Identify which cell holds the provided text, then report its [X, Y] central coordinate. 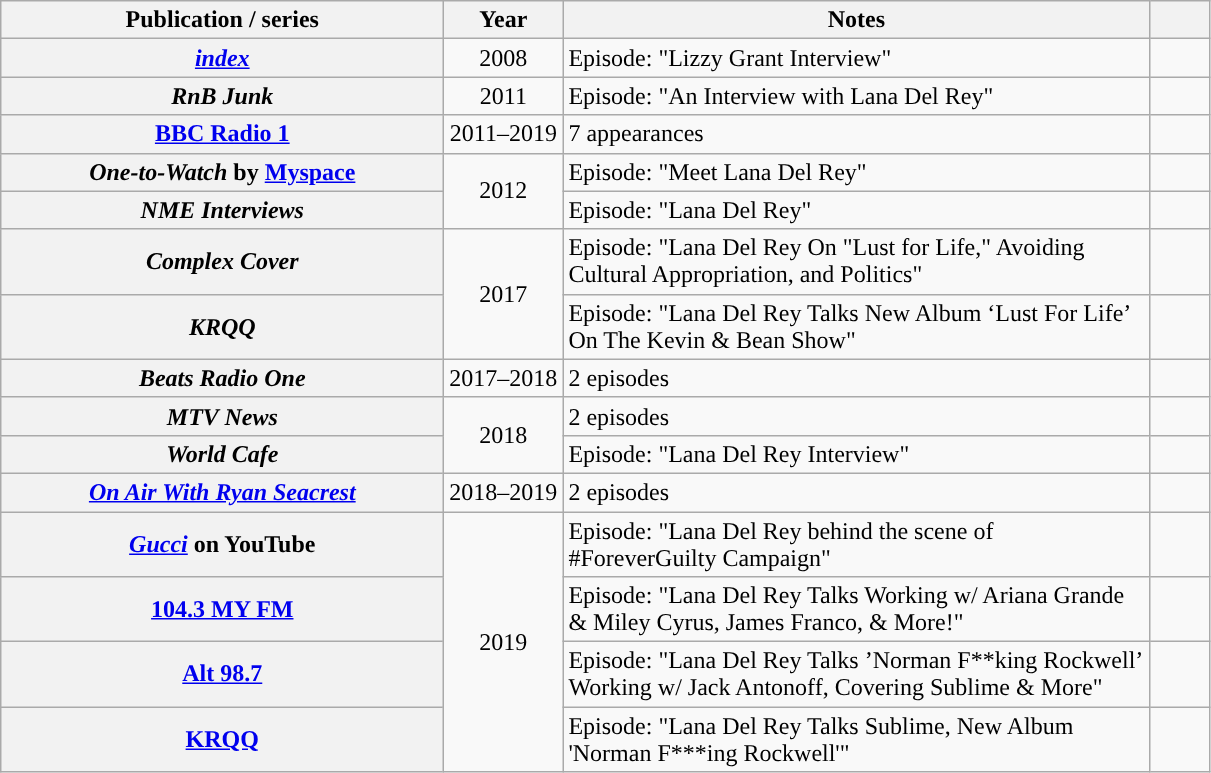
2019 [504, 642]
Gucci on YouTube [222, 544]
Notes [856, 20]
2017–2018 [504, 378]
2018 [504, 435]
7 appearances [856, 134]
Complex Cover [222, 262]
Year [504, 20]
2011 [504, 96]
Publication / series [222, 20]
104.3 MY FM [222, 610]
Episode: "Lana Del Rey Interview" [856, 454]
World Cafe [222, 454]
Episode: "Lana Del Rey Talks Sublime, New Album 'Norman F***ing Rockwell'" [856, 740]
index [222, 58]
2011–2019 [504, 134]
MTV News [222, 416]
Episode: "Lizzy Grant Interview" [856, 58]
2018–2019 [504, 492]
BBC Radio 1 [222, 134]
2008 [504, 58]
On Air With Ryan Seacrest [222, 492]
Episode: "Lana Del Rey" [856, 210]
Episode: "Lana Del Rey Talks ’Norman F**king Rockwell’ Working w/ Jack Antonoff, Covering Sublime & More" [856, 674]
Episode: "Lana Del Rey Talks New Album ‘Lust For Life’ On The Kevin & Bean Show" [856, 326]
Episode: "An Interview with Lana Del Rey" [856, 96]
Episode: "Lana Del Rey On "Lust for Life," Avoiding Cultural Appropriation, and Politics" [856, 262]
Beats Radio One [222, 378]
NME Interviews [222, 210]
2012 [504, 191]
Episode: "Lana Del Rey behind the scene of #ForeverGuilty Campaign" [856, 544]
Alt 98.7 [222, 674]
2017 [504, 294]
Episode: "Meet Lana Del Rey" [856, 172]
RnB Junk [222, 96]
Episode: "Lana Del Rey Talks Working w/ Ariana Grande & Miley Cyrus, James Franco, & More!" [856, 610]
One-to-Watch by Myspace [222, 172]
